Detect which cell encompasses the target text, then output its [x, y] center coordinate. 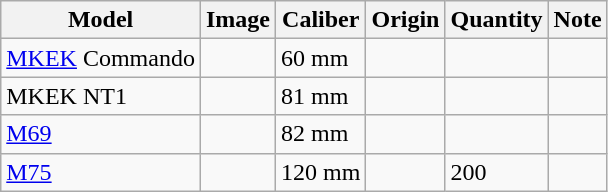
MKEK Commando [101, 58]
M75 [101, 172]
Caliber [321, 20]
Note [578, 20]
Image [238, 20]
60 mm [321, 58]
81 mm [321, 96]
120 mm [321, 172]
200 [496, 172]
Origin [406, 20]
Quantity [496, 20]
Model [101, 20]
MKEK NT1 [101, 96]
82 mm [321, 134]
M69 [101, 134]
